Search for the cell housing the specified text and yield its (X, Y) center coordinate. 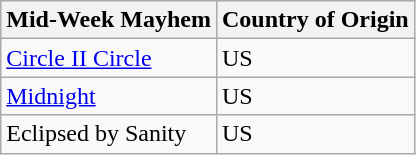
Midnight (109, 96)
Circle II Circle (109, 58)
Country of Origin (315, 20)
Eclipsed by Sanity (109, 134)
Mid-Week Mayhem (109, 20)
